Find where the given text appears and provide that cell's center as [X, Y] coordinate. 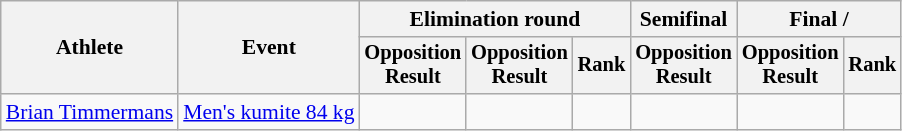
Athlete [90, 48]
Elimination round [496, 19]
Semifinal [684, 19]
Brian Timmermans [90, 112]
Final / [819, 19]
Men's kumite 84 kg [268, 112]
Event [268, 48]
